Output the [x, y] coordinate of the center of the cell containing the given text.  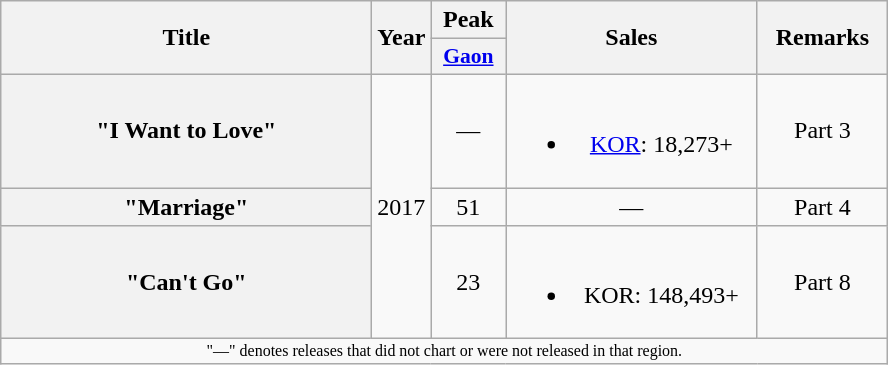
Peak [468, 20]
Title [186, 38]
Part 4 [822, 207]
23 [468, 282]
2017 [402, 206]
"I Want to Love" [186, 130]
KOR: 148,493+ [632, 282]
"Can't Go" [186, 282]
51 [468, 207]
Sales [632, 38]
"Marriage" [186, 207]
"—" denotes releases that did not chart or were not released in that region. [444, 351]
Year [402, 38]
Part 8 [822, 282]
KOR: 18,273+ [632, 130]
Gaon [468, 57]
Remarks [822, 38]
Part 3 [822, 130]
